Output the [x, y] coordinate of the center of the cell containing the given text.  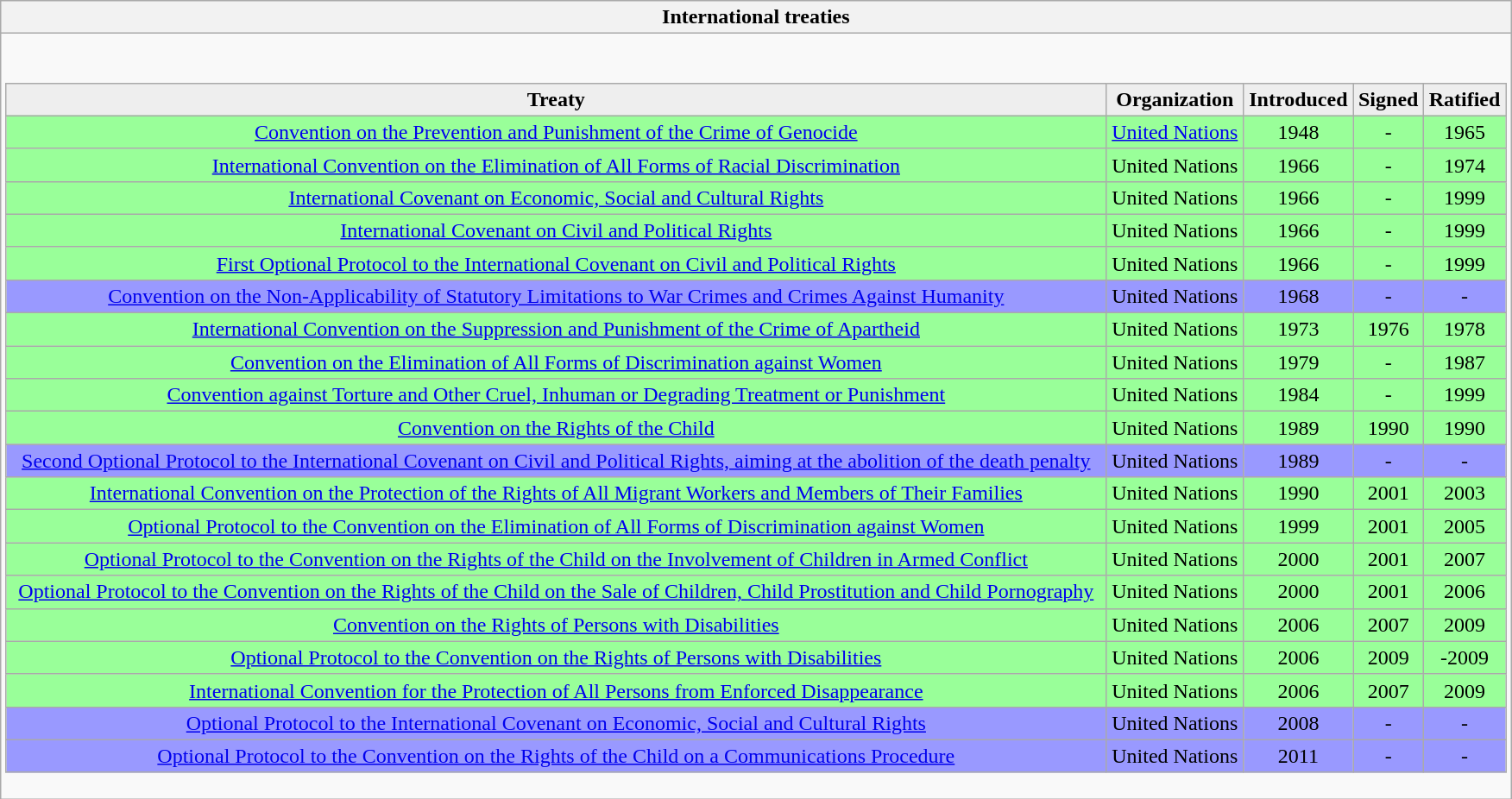
Optional Protocol to the Convention on the Rights of the Child on the Involvement of Children in Armed Conflict [556, 559]
1965 [1464, 132]
1974 [1464, 165]
International treaties [756, 17]
International Covenant on Economic, Social and Cultural Rights [556, 198]
Optional Protocol to the Convention on the Rights of the Child on the Sale of Children, Child Prostitution and Child Pornography [556, 592]
Optional Protocol to the International Covenant on Economic, Social and Cultural Rights [556, 723]
-2009 [1464, 657]
1978 [1464, 330]
1987 [1464, 362]
First Optional Protocol to the International Covenant on Civil and Political Rights [556, 263]
International Covenant on Civil and Political Rights [556, 230]
Convention on the Rights of Persons with Disabilities [556, 625]
1984 [1298, 395]
International Convention on the Suppression and Punishment of the Crime of Apartheid [556, 330]
Ratified [1464, 99]
1976 [1389, 330]
Second Optional Protocol to the International Covenant on Civil and Political Rights, aiming at the abolition of the death penalty [556, 461]
Convention on the Non-Applicability of Statutory Limitations to War Crimes and Crimes Against Humanity [556, 296]
Optional Protocol to the Convention on the Rights of Persons with Disabilities [556, 657]
1968 [1298, 296]
Convention on the Rights of the Child [556, 428]
2005 [1464, 526]
International Convention for the Protection of All Persons from Enforced Disappearance [556, 690]
Signed [1389, 99]
1973 [1298, 330]
2008 [1298, 723]
Organization [1175, 99]
1979 [1298, 362]
International Convention on the Protection of the Rights of All Migrant Workers and Members of Their Families [556, 494]
Optional Protocol to the Convention on the Elimination of All Forms of Discrimination against Women [556, 526]
2003 [1464, 494]
1948 [1298, 132]
Introduced [1298, 99]
Convention against Torture and Other Cruel, Inhuman or Degrading Treatment or Punishment [556, 395]
Convention on the Prevention and Punishment of the Crime of Genocide [556, 132]
Optional Protocol to the Convention on the Rights of the Child on a Communications Procedure [556, 756]
Treaty [556, 99]
International Convention on the Elimination of All Forms of Racial Discrimination [556, 165]
2011 [1298, 756]
Convention on the Elimination of All Forms of Discrimination against Women [556, 362]
